Return the [X, Y] coordinate for the center point of the cell that contains the specified text.  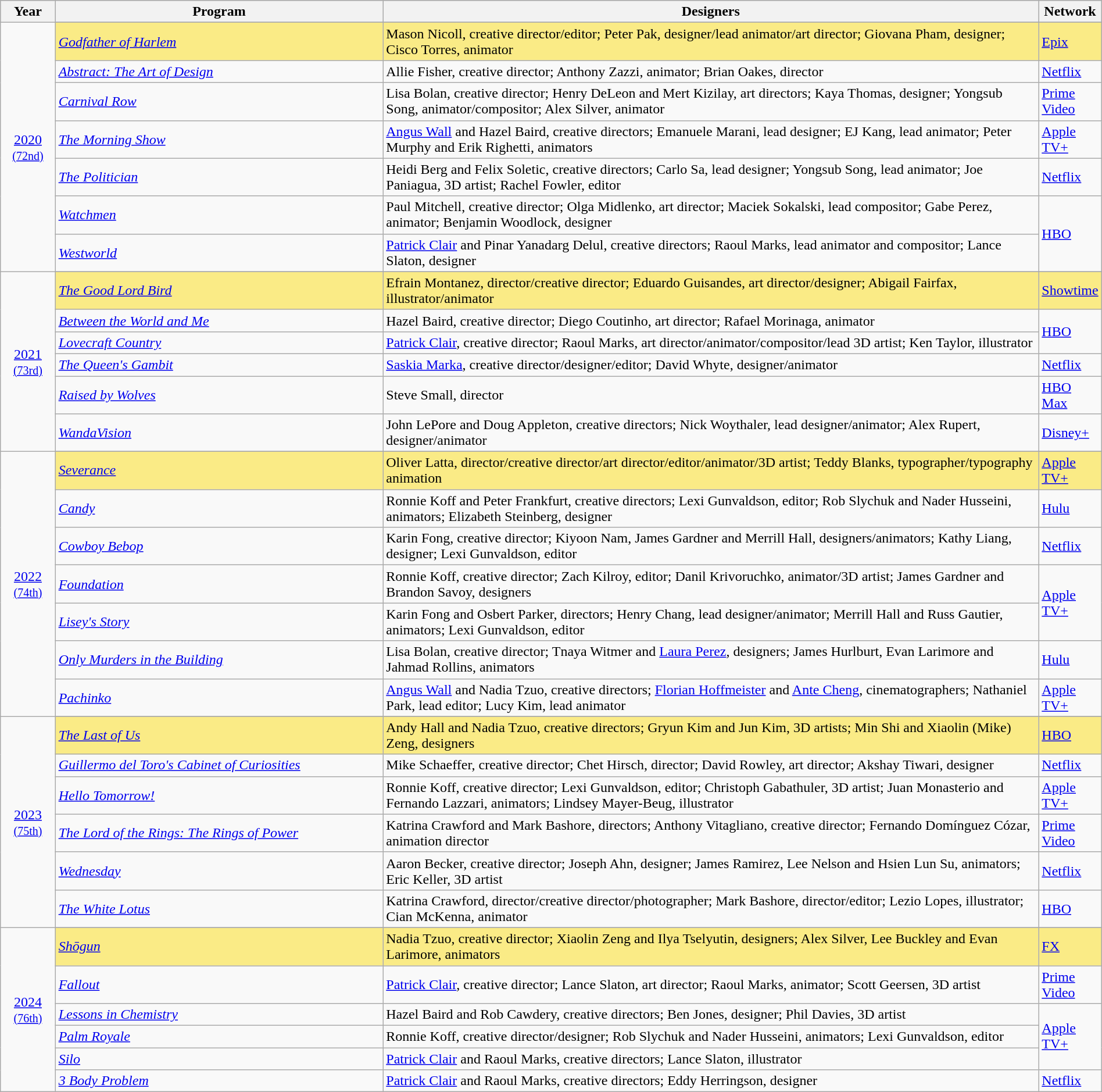
3 Body Problem [219, 1081]
Efrain Montanez, director/creative director; Eduardo Guisandes, art director/designer; Abigail Fairfax, illustrator/animator [711, 291]
John LePore and Doug Appleton, creative directors; Nick Woythaler, lead designer/animator; Alex Rupert, designer/animator [711, 433]
Mason Nicoll, creative director/editor; Peter Pak, designer/lead animator/art director; Giovana Pham, designer; Cisco Torres, animator [711, 42]
Katrina Crawford and Mark Bashore, directors; Anthony Vitagliano, creative director; Fernando Domínguez Cózar, animation director [711, 833]
Raised by Wolves [219, 394]
Angus Wall and Hazel Baird, creative directors; Emanuele Marani, lead designer; EJ Kang, lead animator; Peter Murphy and Erik Righetti, animators [711, 140]
Cowboy Bebop [219, 547]
Ronnie Koff, creative director; Zach Kilroy, editor; Danil Krivoruchko, animator/3D artist; James Gardner and Brandon Savoy, designers [711, 584]
Mike Schaeffer, creative director; Chet Hirsch, director; David Rowley, art director; Akshay Tiwari, designer [711, 765]
Foundation [219, 584]
Patrick Clair and Raoul Marks, creative directors; Eddy Herringson, designer [711, 1081]
The Last of Us [219, 735]
The Politician [219, 177]
Hazel Baird, creative director; Diego Coutinho, art director; Rafael Morinaga, animator [711, 320]
Godfather of Harlem [219, 42]
Only Murders in the Building [219, 659]
Severance [219, 471]
Andy Hall and Nadia Tzuo, creative directors; Gryun Kim and Jun Kim, 3D artists; Min Shi and Xiaolin (Mike) Zeng, designers [711, 735]
Abstract: The Art of Design [219, 72]
2020(72nd) [28, 147]
Silo [219, 1059]
The Morning Show [219, 140]
The Lord of the Rings: The Rings of Power [219, 833]
Patrick Clair and Raoul Marks, creative directors; Lance Slaton, illustrator [711, 1059]
Lessons in Chemistry [219, 1015]
Lisey's Story [219, 622]
Wednesday [219, 871]
Network [1070, 12]
Program [219, 12]
Epix [1070, 42]
Patrick Clair, creative director; Raoul Marks, art director/animator/compositor/lead 3D artist; Ken Taylor, illustrator [711, 342]
Patrick Clair, creative director; Lance Slaton, art director; Raoul Marks, animator; Scott Geersen, 3D artist [711, 984]
2021(73rd) [28, 362]
WandaVision [219, 433]
Ronnie Koff, creative director/designer; Rob Slychuk and Nader Husseini, animators; Lexi Gunvaldson, editor [711, 1037]
The Queen's Gambit [219, 365]
Designers [711, 12]
FX [1070, 947]
Hazel Baird and Rob Cawdery, creative directors; Ben Jones, designer; Phil Davies, 3D artist [711, 1015]
Lisa Bolan, creative director; Tnaya Witmer and Laura Perez, designers; James Hurlburt, Evan Larimore and Jahmad Rollins, animators [711, 659]
Paul Mitchell, creative director; Olga Midlenko, art director; Maciek Sokalski, lead compositor; Gabe Perez, animator; Benjamin Woodlock, designer [711, 215]
Karin Fong and Osbert Parker, directors; Henry Chang, lead designer/animator; Merrill Hall and Russ Gautier, animators; Lexi Gunvaldson, editor [711, 622]
The White Lotus [219, 908]
Oliver Latta, director/creative director/art director/editor/animator/3D artist; Teddy Blanks, typographer/typography animation [711, 471]
Year [28, 12]
Shōgun [219, 947]
2022(74th) [28, 584]
Fallout [219, 984]
Katrina Crawford, director/creative director/photographer; Mark Bashore, director/editor; Lezio Lopes, illustrator; Cian McKenna, animator [711, 908]
HBO Max [1070, 394]
Lovecraft Country [219, 342]
Palm Royale [219, 1037]
Aaron Becker, creative director; Joseph Ahn, designer; James Ramirez, Lee Nelson and Hsien Lun Su, animators; Eric Keller, 3D artist [711, 871]
Showtime [1070, 291]
Nadia Tzuo, creative director; Xiaolin Zeng and Ilya Tselyutin, designers; Alex Silver, Lee Buckley and Evan Larimore, animators [711, 947]
Disney+ [1070, 433]
Patrick Clair and Pinar Yanadarg Delul, creative directors; Raoul Marks, lead animator and compositor; Lance Slaton, designer [711, 252]
Saskia Marka, creative director/designer/editor; David Whyte, designer/animator [711, 365]
2024(76th) [28, 1009]
Carnival Row [219, 101]
Westworld [219, 252]
Pachinko [219, 698]
The Good Lord Bird [219, 291]
Candy [219, 508]
Guillermo del Toro's Cabinet of Curiosities [219, 765]
Hello Tomorrow! [219, 795]
Steve Small, director [711, 394]
Between the World and Me [219, 320]
Karin Fong, creative director; Kiyoon Nam, James Gardner and Merrill Hall, designers/animators; Kathy Liang, designer; Lexi Gunvaldson, editor [711, 547]
Allie Fisher, creative director; Anthony Zazzi, animator; Brian Oakes, director [711, 72]
Watchmen [219, 215]
2023(75th) [28, 822]
